Detect which cell encompasses the target text, then output its (X, Y) center coordinate. 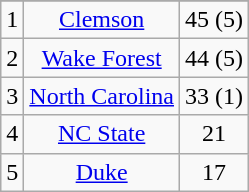
5 (12, 172)
21 (214, 134)
33 (1) (214, 96)
2 (12, 58)
Clemson (102, 20)
45 (5) (214, 20)
1 (12, 20)
North Carolina (102, 96)
3 (12, 96)
17 (214, 172)
NC State (102, 134)
44 (5) (214, 58)
4 (12, 134)
Wake Forest (102, 58)
Duke (102, 172)
